Find where the given text appears and provide that cell's center as [x, y] coordinate. 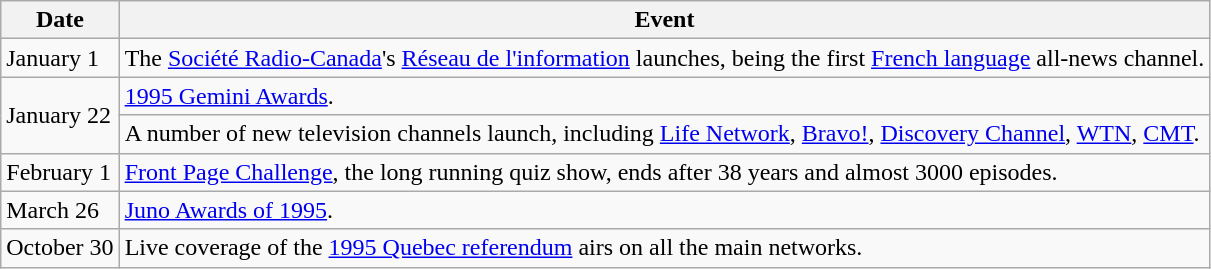
The Société Radio-Canada's Réseau de l'information launches, being the first French language all-news channel. [664, 58]
1995 Gemini Awards. [664, 96]
Live coverage of the 1995 Quebec referendum airs on all the main networks. [664, 248]
Event [664, 20]
January 22 [60, 115]
February 1 [60, 172]
Date [60, 20]
Juno Awards of 1995. [664, 210]
A number of new television channels launch, including Life Network, Bravo!, Discovery Channel, WTN, CMT. [664, 134]
Front Page Challenge, the long running quiz show, ends after 38 years and almost 3000 episodes. [664, 172]
October 30 [60, 248]
January 1 [60, 58]
March 26 [60, 210]
